Find where the given text appears and provide that cell's center as [x, y] coordinate. 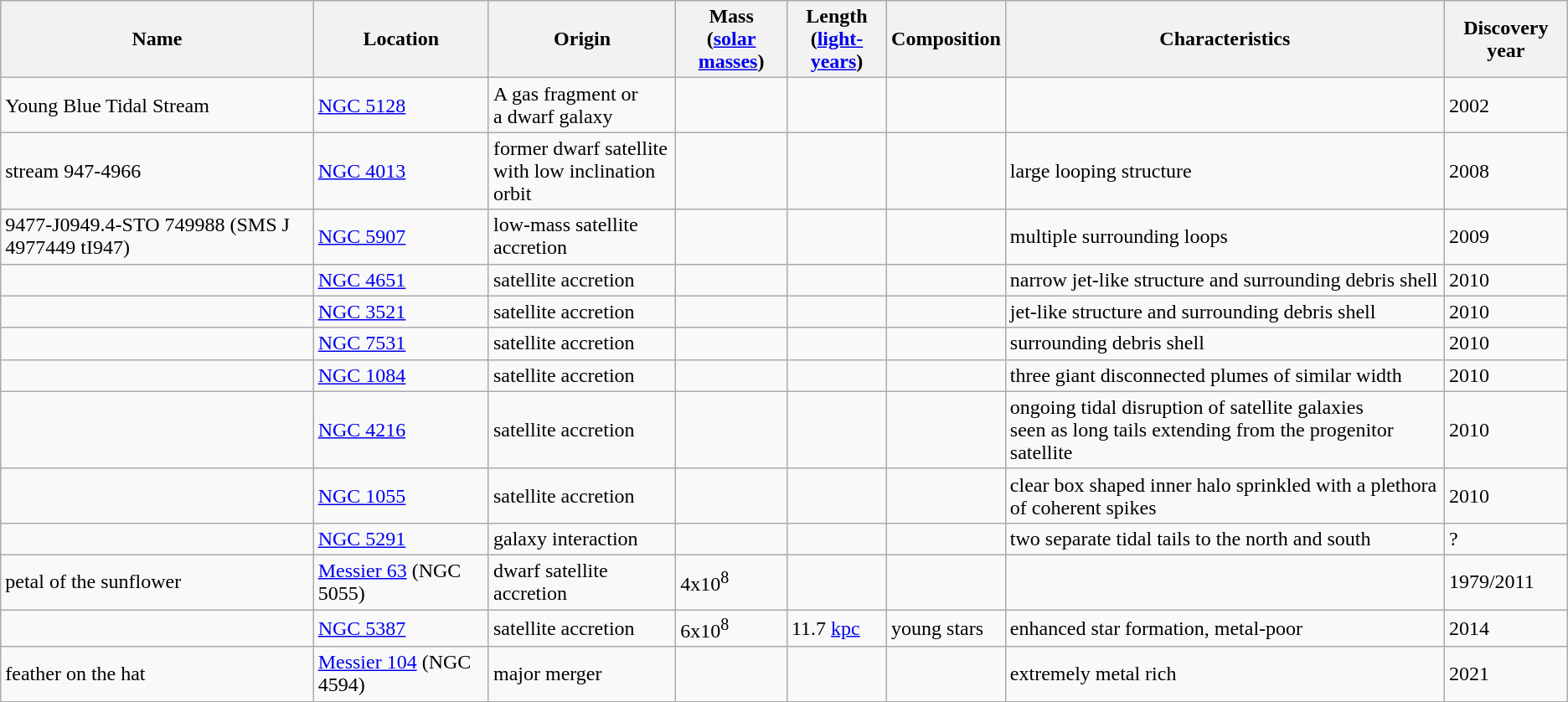
Discovery year [1506, 39]
NGC 5387 [400, 628]
Origin [581, 39]
Length(light-years) [836, 39]
jet-like structure and surrounding debris shell [1225, 312]
11.7 kpc [836, 628]
multiple surrounding loops [1225, 236]
major merger [581, 674]
NGC 7531 [400, 343]
NGC 4651 [400, 280]
clear box shaped inner halo sprinkled with a plethora of coherent spikes [1225, 496]
two separate tidal tails to the north and south [1225, 539]
Messier 104 (NGC 4594) [400, 674]
surrounding debris shell [1225, 343]
young stars [946, 628]
low-mass satellite accretion [581, 236]
three giant disconnected plumes of similar width [1225, 375]
large looping structure [1225, 171]
galaxy interaction [581, 539]
NGC 5128 [400, 106]
4x108 [732, 581]
2002 [1506, 106]
petal of the sunflower [157, 581]
Name [157, 39]
Mass(solar masses) [732, 39]
2009 [1506, 236]
2014 [1506, 628]
Composition [946, 39]
Characteristics [1225, 39]
NGC 4216 [400, 430]
Location [400, 39]
NGC 5291 [400, 539]
narrow jet-like structure and surrounding debris shell [1225, 280]
NGC 1055 [400, 496]
ongoing tidal disruption of satellite galaxies seen as long tails extending from the progenitor satellite [1225, 430]
NGC 1084 [400, 375]
enhanced star formation, metal-poor [1225, 628]
stream 947-4966 [157, 171]
1979/2011 [1506, 581]
NGC 4013 [400, 171]
9477-J0949.4-STO 749988 (SMS J 4977449 tI947) [157, 236]
dwarf satellite accretion [581, 581]
? [1506, 539]
A gas fragment ora dwarf galaxy [581, 106]
2008 [1506, 171]
NGC 5907 [400, 236]
Messier 63 (NGC 5055) [400, 581]
2021 [1506, 674]
former dwarf satellite with low inclination orbit [581, 171]
feather on the hat [157, 674]
extremely metal rich [1225, 674]
NGC 3521 [400, 312]
6x108 [732, 628]
Young Blue Tidal Stream [157, 106]
